Determine the [x, y] coordinate at the center of the cell enclosing the given text.  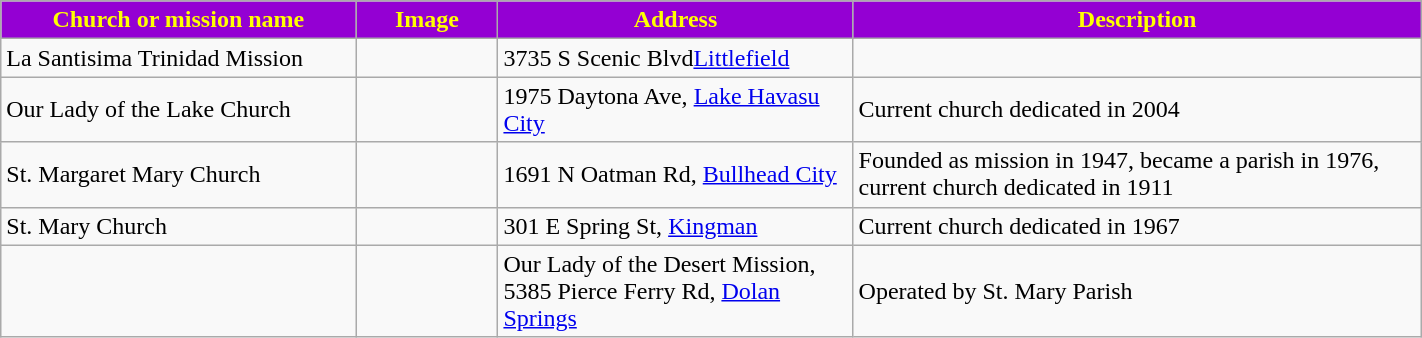
St. Mary Church [178, 226]
1975 Daytona Ave, Lake Havasu City [676, 110]
Church or mission name [178, 20]
301 E Spring St, Kingman [676, 226]
1691 N Oatman Rd, Bullhead City [676, 174]
Our Lady of the Desert Mission, 5385 Pierce Ferry Rd, Dolan Springs [676, 291]
Current church dedicated in 1967 [1137, 226]
Current church dedicated in 2004 [1137, 110]
Description [1137, 20]
Address [676, 20]
Founded as mission in 1947, became a parish in 1976, current church dedicated in 1911 [1137, 174]
Image [427, 20]
St. Margaret Mary Church [178, 174]
Our Lady of the Lake Church [178, 110]
La Santisima Trinidad Mission [178, 58]
Operated by St. Mary Parish [1137, 291]
3735 S Scenic BlvdLittlefield [676, 58]
